Locate the cell with the specified text and output its [X, Y] center coordinate. 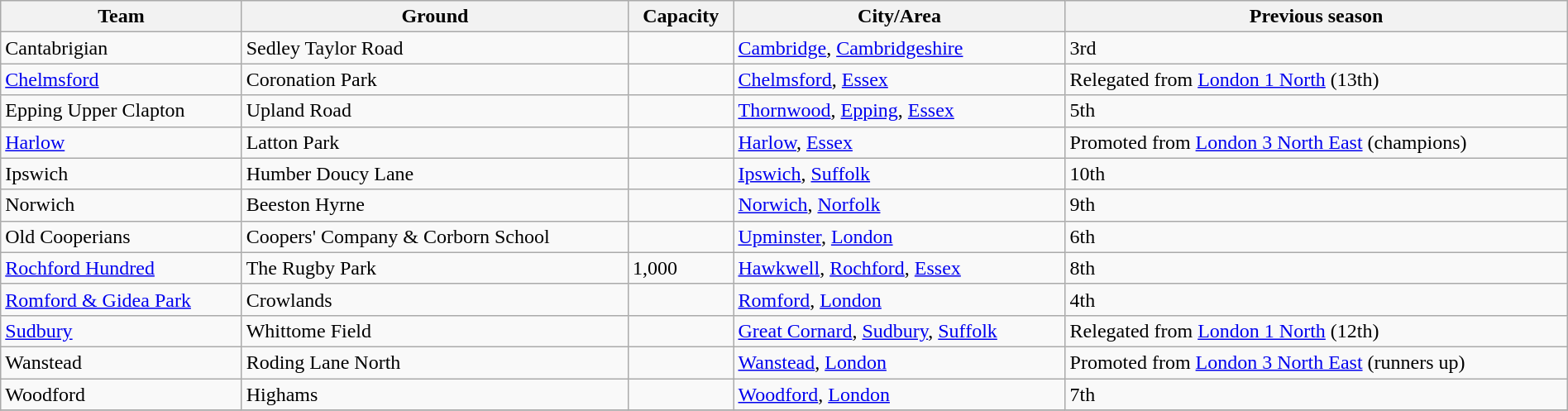
Crowlands [435, 299]
Relegated from London 1 North (13th) [1317, 79]
Latton Park [435, 142]
Romford, London [900, 299]
Promoted from London 3 North East (champions) [1317, 142]
Norwich, Norfolk [900, 205]
The Rugby Park [435, 268]
Relegated from London 1 North (12th) [1317, 331]
Chelmsford [121, 79]
8th [1317, 268]
Capacity [681, 17]
4th [1317, 299]
5th [1317, 111]
Epping Upper Clapton [121, 111]
Highams [435, 394]
Previous season [1317, 17]
Coronation Park [435, 79]
Thornwood, Epping, Essex [900, 111]
Chelmsford, Essex [900, 79]
Roding Lane North [435, 362]
Humber Doucy Lane [435, 174]
Promoted from London 3 North East (runners up) [1317, 362]
Norwich [121, 205]
Whittome Field [435, 331]
Sudbury [121, 331]
Rochford Hundred [121, 268]
Romford & Gidea Park [121, 299]
Ground [435, 17]
Cambridge, Cambridgeshire [900, 48]
Sedley Taylor Road [435, 48]
Upminster, London [900, 237]
Beeston Hyrne [435, 205]
Wanstead, London [900, 362]
Coopers' Company & Corborn School [435, 237]
7th [1317, 394]
9th [1317, 205]
Harlow, Essex [900, 142]
Upland Road [435, 111]
1,000 [681, 268]
6th [1317, 237]
Great Cornard, Sudbury, Suffolk [900, 331]
Team [121, 17]
City/Area [900, 17]
3rd [1317, 48]
Wanstead [121, 362]
Hawkwell, Rochford, Essex [900, 268]
Ipswich [121, 174]
Ipswich, Suffolk [900, 174]
Woodford [121, 394]
Woodford, London [900, 394]
10th [1317, 174]
Harlow [121, 142]
Cantabrigian [121, 48]
Old Cooperians [121, 237]
